From the cell containing the given text, extract its center point as [X, Y] coordinate. 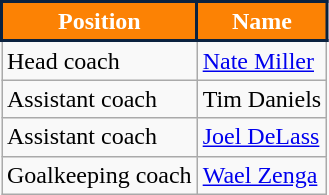
Wael Zenga [262, 175]
Nate Miller [262, 60]
Name [262, 22]
Head coach [100, 60]
Tim Daniels [262, 99]
Goalkeeping coach [100, 175]
Joel DeLass [262, 137]
Position [100, 22]
